Pinpoint the cell where the given text exists, returning its (X, Y) midpoint coordinate. 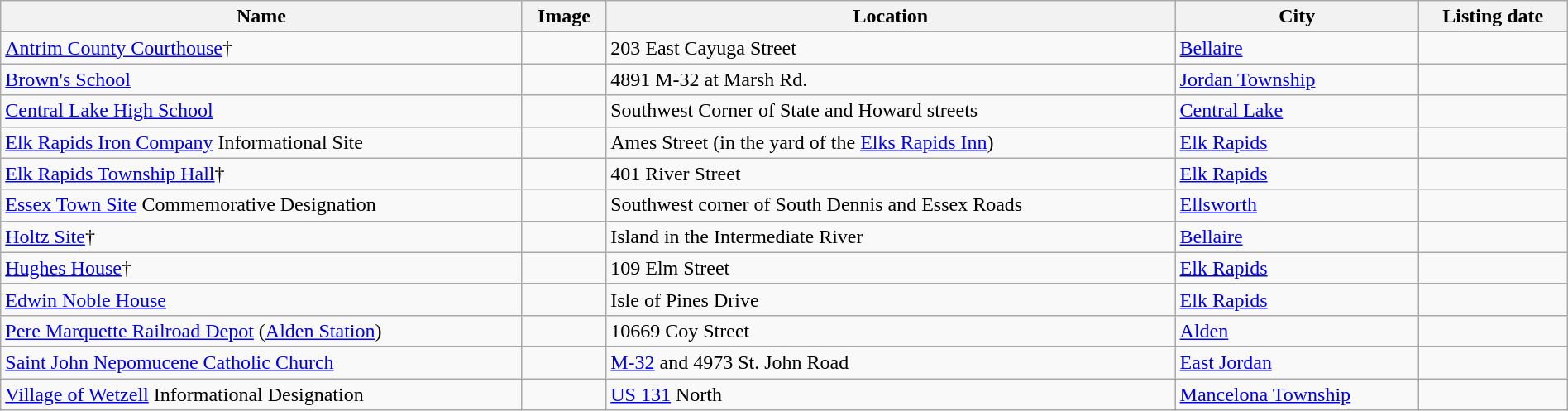
Ellsworth (1297, 205)
Antrim County Courthouse† (261, 48)
Alden (1297, 331)
City (1297, 17)
Mancelona Township (1297, 394)
Elk Rapids Township Hall† (261, 174)
Central Lake High School (261, 111)
Hughes House† (261, 268)
Essex Town Site Commemorative Designation (261, 205)
US 131 North (891, 394)
Image (564, 17)
Name (261, 17)
Pere Marquette Railroad Depot (Alden Station) (261, 331)
East Jordan (1297, 362)
4891 M-32 at Marsh Rd. (891, 79)
109 Elm Street (891, 268)
203 East Cayuga Street (891, 48)
Edwin Noble House (261, 299)
Ames Street (in the yard of the Elks Rapids Inn) (891, 142)
Saint John Nepomucene Catholic Church (261, 362)
Listing date (1493, 17)
401 River Street (891, 174)
M-32 and 4973 St. John Road (891, 362)
Island in the Intermediate River (891, 237)
Elk Rapids Iron Company Informational Site (261, 142)
Village of Wetzell Informational Designation (261, 394)
Southwest Corner of State and Howard streets (891, 111)
Location (891, 17)
Isle of Pines Drive (891, 299)
10669 Coy Street (891, 331)
Southwest corner of South Dennis and Essex Roads (891, 205)
Jordan Township (1297, 79)
Holtz Site† (261, 237)
Central Lake (1297, 111)
Brown's School (261, 79)
